Identify which cell holds the provided text, then report its (X, Y) central coordinate. 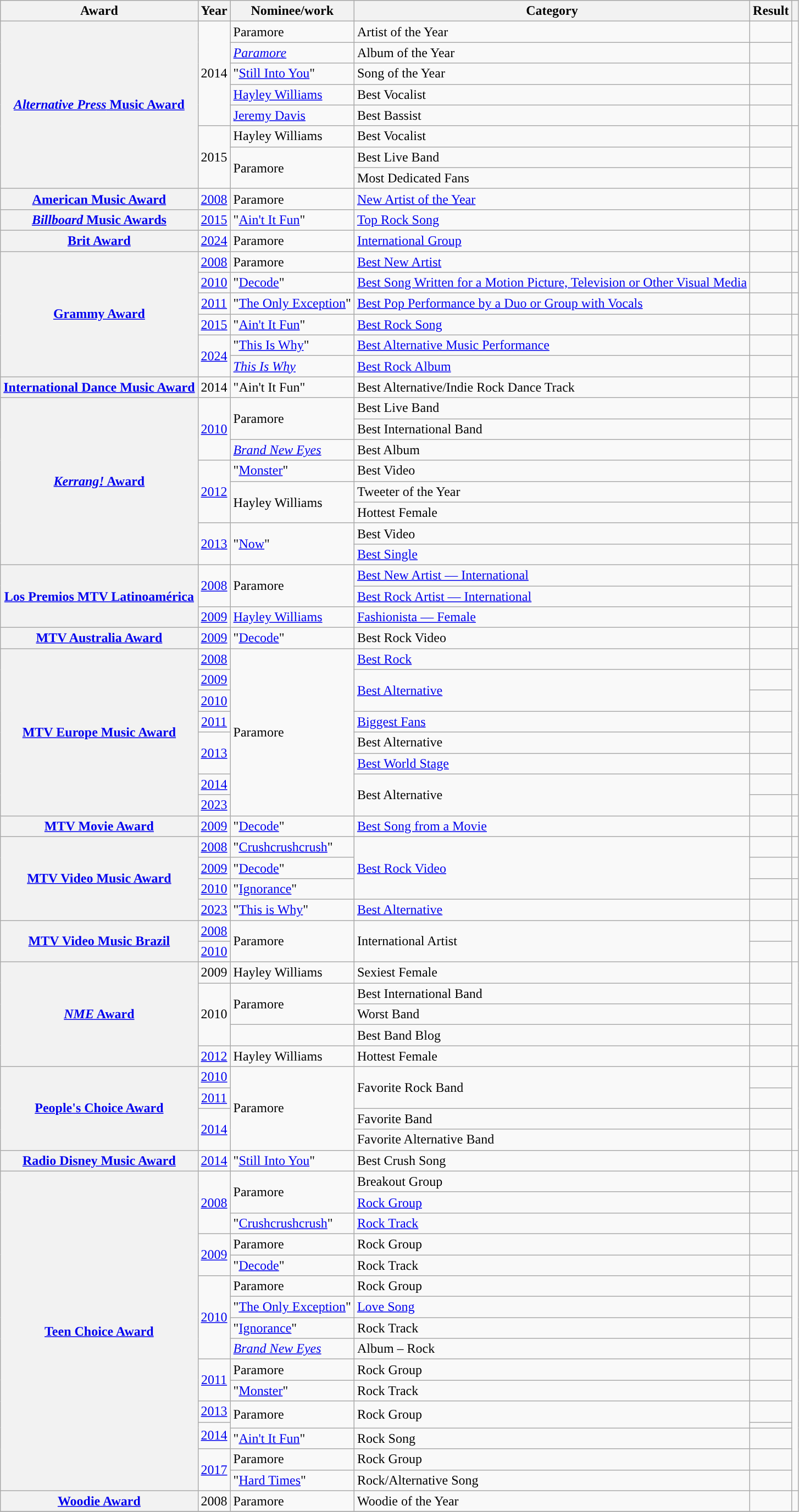
Alternative Press Music Award (99, 105)
This Is Why (292, 366)
MTV Movie Award (99, 826)
Best Crush Song (552, 1160)
Album – Rock (552, 1349)
"Now" (292, 544)
Category (552, 11)
Fashionista — Female (552, 617)
Best Alternative/Indie Rock Dance Track (552, 387)
Best Single (552, 554)
Best Pop Performance by a Duo or Group with Vocals (552, 304)
MTV Video Music Brazil (99, 941)
Best New Artist (552, 262)
Rock/Alternative Song (552, 1480)
Jeremy Davis (292, 115)
Woodie of the Year (552, 1501)
Best Song Written for a Motion Picture, Television or Other Visual Media (552, 283)
Top Rock Song (552, 220)
Billboard Music Awards (99, 220)
MTV Video Music Award (99, 878)
Favorite Band (552, 1119)
Award (99, 11)
Woodie Award (99, 1501)
Radio Disney Music Award (99, 1160)
Best Alternative Music Performance (552, 345)
MTV Europe Music Award (99, 732)
Year (214, 11)
Grammy Award (99, 314)
Los Premios MTV Latinoamérica (99, 596)
Best Band Blog (552, 1035)
Breakout Group (552, 1181)
International Dance Music Award (99, 387)
"This Is Why" (292, 345)
Tweeter of the Year (552, 492)
2017 (214, 1470)
Best World Stage (552, 763)
Love Song (552, 1307)
Album of the Year (552, 53)
Artist of the Year (552, 32)
People's Choice Award (99, 1108)
Favorite Rock Band (552, 1087)
Teen Choice Award (99, 1331)
International Artist (552, 941)
Rock Song (552, 1438)
Song of the Year (552, 74)
Best Rock (552, 659)
Best Rock Artist — International (552, 596)
Nominee/work (292, 11)
Result (771, 11)
MTV Australia Award (99, 638)
Worst Band (552, 1014)
New Artist of the Year (552, 199)
Most Dedicated Fans (552, 178)
International Group (552, 241)
Best Song from a Movie (552, 826)
Best Album (552, 450)
NME Award (99, 1014)
Best Rock Album (552, 366)
Kerrang! Award (99, 481)
Best New Artist — International (552, 575)
"Hard Times" (292, 1480)
Brit Award (99, 241)
American Music Award (99, 199)
"This is Why" (292, 910)
Biggest Fans (552, 722)
Sexiest Female (552, 973)
Best Rock Song (552, 325)
Favorite Alternative Band (552, 1140)
Best Bassist (552, 115)
